Output the [x, y] coordinate of the center of the cell containing the given text.  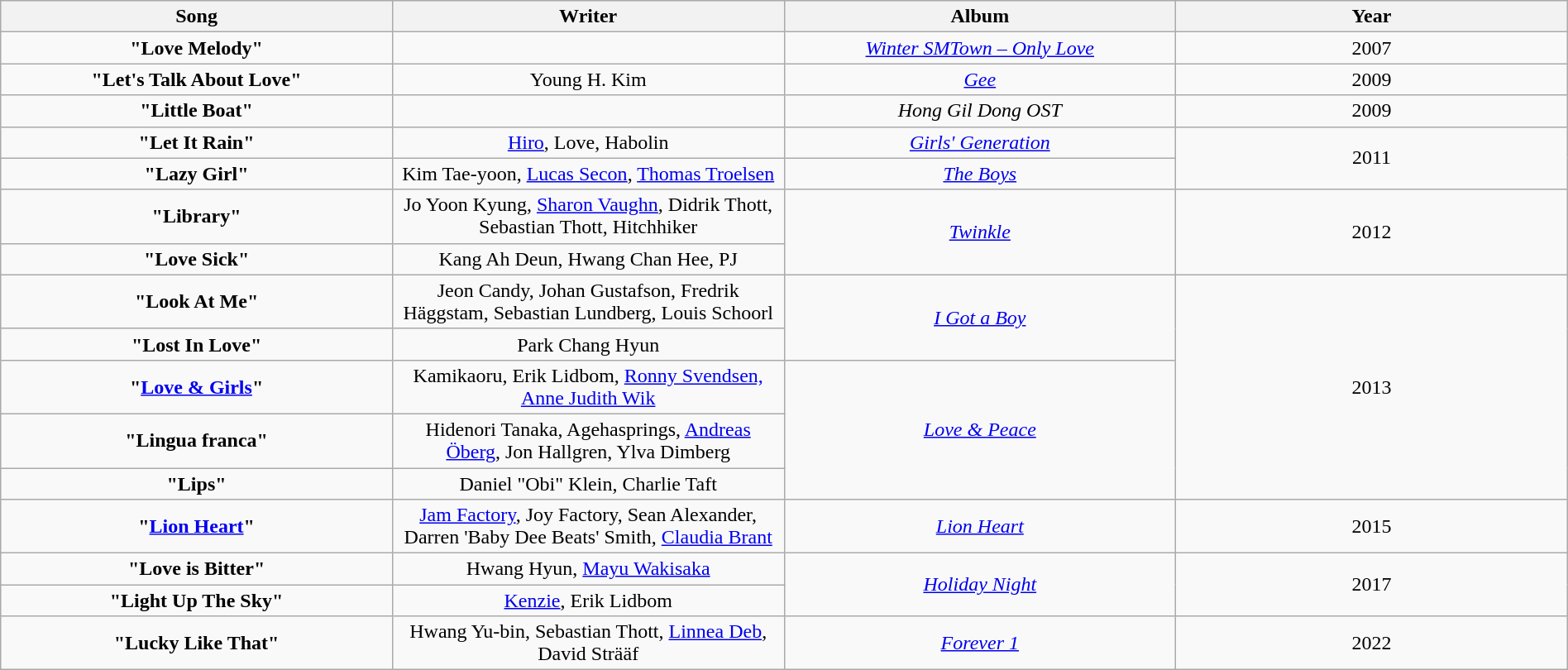
Forever 1 [980, 644]
Hidenori Tanaka, Agehasprings, Andreas Öberg, Jon Hallgren, Ylva Dimberg [588, 440]
2007 [1372, 48]
2022 [1372, 644]
Young H. Kim [588, 79]
2017 [1372, 585]
"Light Up The Sky" [197, 601]
2015 [1372, 526]
"Look At Me" [197, 301]
"Lingua franca" [197, 440]
"Lucky Like That" [197, 644]
"Love is Bitter" [197, 569]
"Library" [197, 217]
Jo Yoon Kyung, Sharon Vaughn, Didrik Thott, Sebastian Thott, Hitchhiker [588, 217]
Hong Gil Dong OST [980, 111]
Jeon Candy, Johan Gustafson, Fredrik Häggstam, Sebastian Lundberg, Louis Schoorl [588, 301]
"Love Melody" [197, 48]
Girls' Generation [980, 142]
"Little Boat" [197, 111]
Year [1372, 17]
Writer [588, 17]
2012 [1372, 232]
Hwang Yu-bin, Sebastian Thott, Linnea Deb, David Strääf [588, 644]
Album [980, 17]
Holiday Night [980, 585]
Love & Peace [980, 429]
Hiro, Love, Habolin [588, 142]
"Lost In Love" [197, 344]
Lion Heart [980, 526]
Kamikaoru, Erik Lidbom, Ronny Svendsen, Anne Judith Wik [588, 387]
Song [197, 17]
Daniel "Obi" Klein, Charlie Taft [588, 484]
Jam Factory, Joy Factory, Sean Alexander, Darren 'Baby Dee Beats' Smith, Claudia Brant [588, 526]
I Got a Boy [980, 318]
Kang Ah Deun, Hwang Chan Hee, PJ [588, 259]
2013 [1372, 387]
Winter SMTown – Only Love [980, 48]
Kenzie, Erik Lidbom [588, 601]
The Boys [980, 174]
"Lion Heart" [197, 526]
Gee [980, 79]
Twinkle [980, 232]
"Let It Rain" [197, 142]
"Love & Girls" [197, 387]
2011 [1372, 158]
Park Chang Hyun [588, 344]
Hwang Hyun, Mayu Wakisaka [588, 569]
"Let's Talk About Love" [197, 79]
"Love Sick" [197, 259]
Kim Tae-yoon, Lucas Secon, Thomas Troelsen [588, 174]
"Lips" [197, 484]
"Lazy Girl" [197, 174]
